Return the [x, y] coordinate for the center point of the cell that contains the specified text.  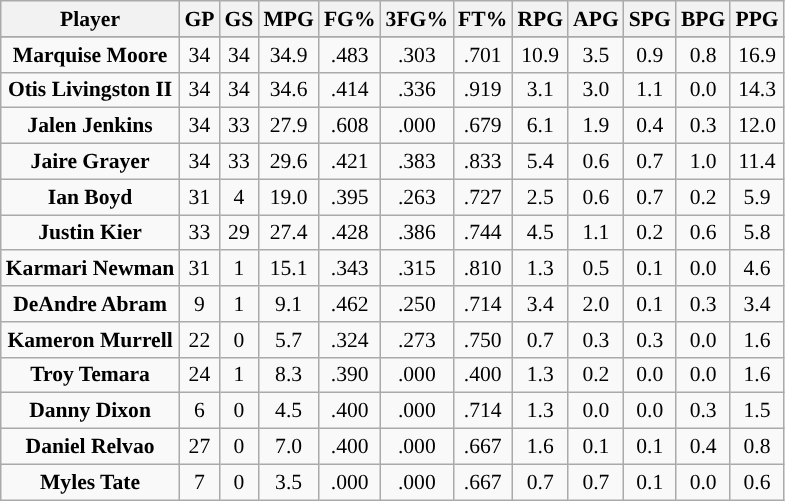
Otis Livingston II [90, 90]
Jalen Jenkins [90, 126]
12.0 [756, 126]
6 [199, 411]
.263 [417, 197]
.390 [350, 375]
FT% [482, 19]
Player [90, 19]
.336 [417, 90]
2.0 [596, 304]
9.1 [288, 304]
APG [596, 19]
14.3 [756, 90]
Jaire Grayer [90, 162]
2.5 [540, 197]
Daniel Relvao [90, 447]
GP [199, 19]
3.0 [596, 90]
Myles Tate [90, 482]
.428 [350, 233]
0.9 [650, 55]
.386 [417, 233]
4 [238, 197]
10.9 [540, 55]
3.1 [540, 90]
5.4 [540, 162]
.919 [482, 90]
8.3 [288, 375]
.273 [417, 340]
3FG% [417, 19]
FG% [350, 19]
.483 [350, 55]
34.9 [288, 55]
Justin Kier [90, 233]
7 [199, 482]
.608 [350, 126]
SPG [650, 19]
5.9 [756, 197]
24 [199, 375]
.810 [482, 269]
1.9 [596, 126]
29 [238, 233]
Danny Dixon [90, 411]
27.9 [288, 126]
.414 [350, 90]
27.4 [288, 233]
.833 [482, 162]
22 [199, 340]
Karmari Newman [90, 269]
0.5 [596, 269]
Troy Temara [90, 375]
GS [238, 19]
19.0 [288, 197]
1.5 [756, 411]
34.6 [288, 90]
16.9 [756, 55]
4.6 [756, 269]
BPG [704, 19]
.744 [482, 233]
Marquise Moore [90, 55]
5.8 [756, 233]
1.0 [704, 162]
.701 [482, 55]
.421 [350, 162]
11.4 [756, 162]
.343 [350, 269]
DeAndre Abram [90, 304]
.750 [482, 340]
7.0 [288, 447]
5.7 [288, 340]
.383 [417, 162]
PPG [756, 19]
.303 [417, 55]
6.1 [540, 126]
Ian Boyd [90, 197]
.315 [417, 269]
.250 [417, 304]
.395 [350, 197]
Kameron Murrell [90, 340]
29.6 [288, 162]
.679 [482, 126]
9 [199, 304]
15.1 [288, 269]
.462 [350, 304]
.324 [350, 340]
27 [199, 447]
.727 [482, 197]
RPG [540, 19]
MPG [288, 19]
